Output the (x, y) coordinate of the center of the cell containing the given text.  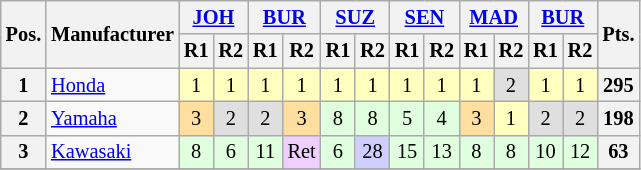
SEN (424, 17)
12 (580, 152)
Pts. (618, 34)
4 (442, 118)
15 (408, 152)
MAD (494, 17)
Manufacturer (112, 34)
11 (266, 152)
5 (408, 118)
Kawasaki (112, 152)
SUZ (356, 17)
Yamaha (112, 118)
295 (618, 85)
Pos. (24, 34)
63 (618, 152)
28 (372, 152)
13 (442, 152)
Ret (302, 152)
JOH (214, 17)
Honda (112, 85)
198 (618, 118)
10 (546, 152)
